Pinpoint the cell where the given text exists, returning its (x, y) midpoint coordinate. 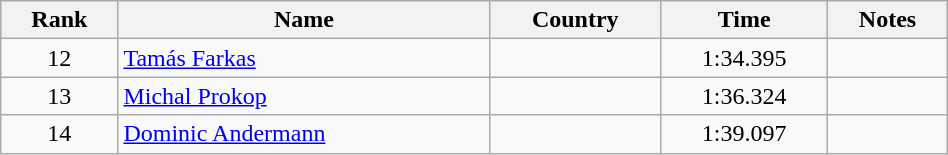
14 (60, 134)
13 (60, 96)
Name (304, 20)
Rank (60, 20)
1:39.097 (744, 134)
1:34.395 (744, 58)
Michal Prokop (304, 96)
Dominic Andermann (304, 134)
Tamás Farkas (304, 58)
Notes (888, 20)
Time (744, 20)
12 (60, 58)
1:36.324 (744, 96)
Country (576, 20)
